Return the [X, Y] coordinate for the center point of the cell that contains the specified text.  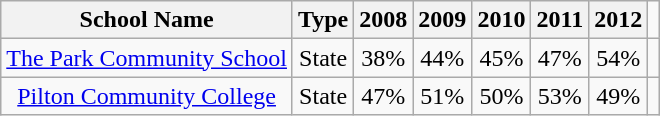
2008 [384, 20]
53% [560, 96]
Type [322, 20]
51% [442, 96]
45% [502, 58]
Pilton Community College [147, 96]
38% [384, 58]
2011 [560, 20]
44% [442, 58]
School Name [147, 20]
50% [502, 96]
2012 [618, 20]
54% [618, 58]
2010 [502, 20]
2009 [442, 20]
The Park Community School [147, 58]
49% [618, 96]
